Scan for the cell matching the given text and deliver its (X, Y) coordinate at center. 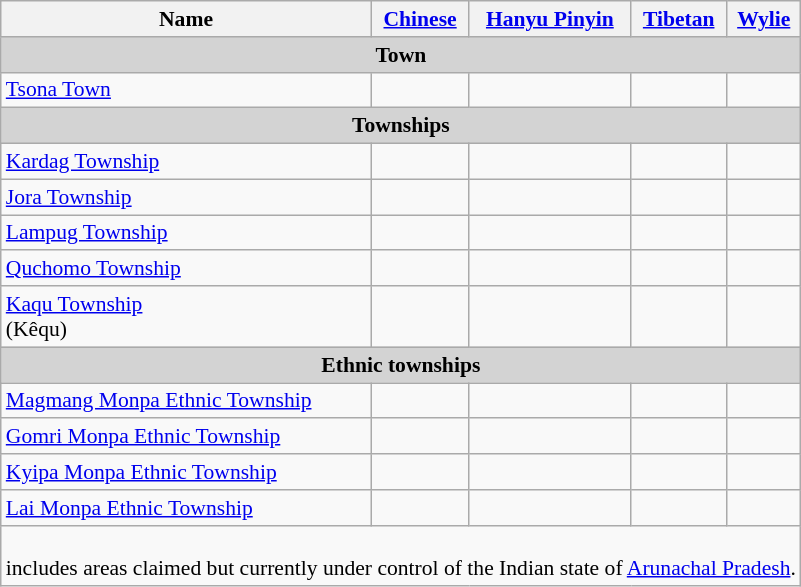
Tsona Town (186, 90)
Magmang Monpa Ethnic Township (186, 401)
Jora Township (186, 197)
Wylie (764, 19)
Kardag Township (186, 162)
Lampug Township (186, 233)
Quchomo Township (186, 269)
Hanyu Pinyin (550, 19)
Tibetan (679, 19)
Kyipa Monpa Ethnic Township (186, 472)
Kaqu Township(Kêqu) (186, 316)
Townships (401, 126)
Gomri Monpa Ethnic Township (186, 437)
Lai Monpa Ethnic Township (186, 508)
includes areas claimed but currently under control of the Indian state of Arunachal Pradesh. (401, 556)
Chinese (420, 19)
Ethnic townships (401, 365)
Name (186, 19)
Town (401, 55)
